Extract the [X, Y] coordinate from the center of the cell holding the provided text.  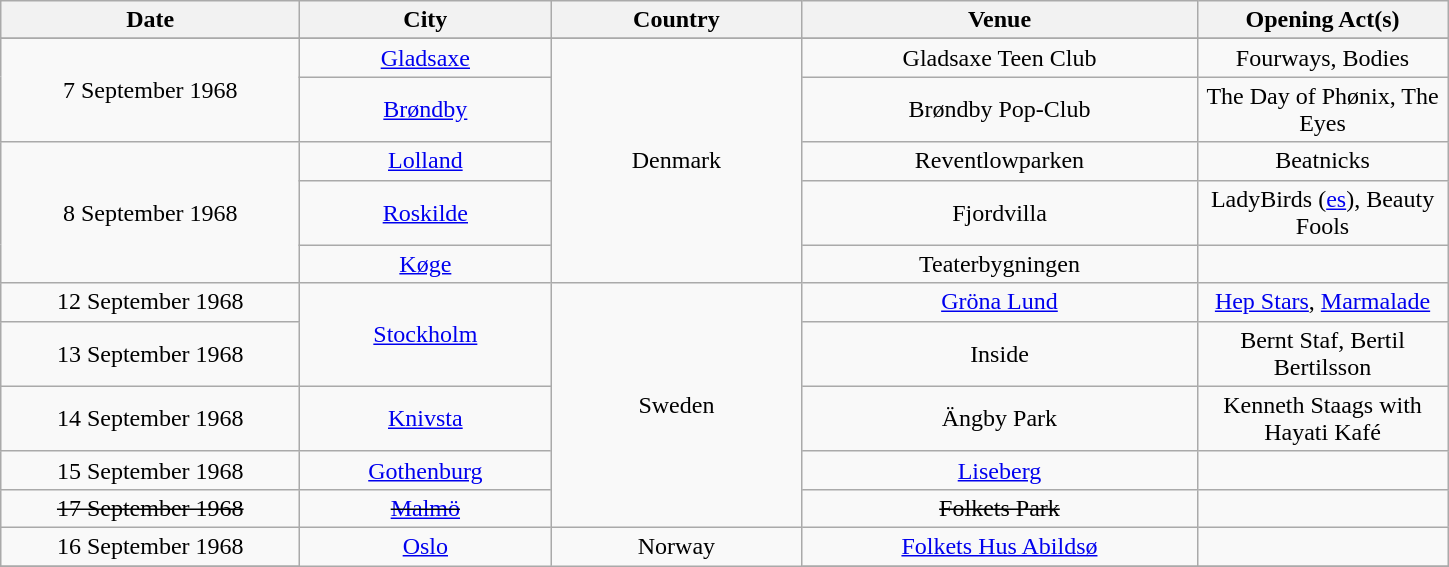
Stockholm [426, 334]
13 September 1968 [150, 354]
The Day of Phønix, The Eyes [1322, 110]
Brøndby Pop-Club [1000, 110]
Country [676, 20]
City [426, 20]
16 September 1968 [150, 546]
Lolland [426, 161]
Fjordvilla [1000, 212]
8 September 1968 [150, 212]
Kenneth Staags with Hayati Kafé [1322, 418]
Folkets Hus Abildsø [1000, 546]
Knivsta [426, 418]
Gröna Lund [1000, 302]
Oslo [426, 546]
Venue [1000, 20]
Ängby Park [1000, 418]
Køge [426, 264]
Liseberg [1000, 470]
Bernt Staf, Bertil Bertilsson [1322, 354]
Brøndby [426, 110]
Sweden [676, 405]
Gladsaxe Teen Club [1000, 58]
Malmö [426, 508]
Gothenburg [426, 470]
Gladsaxe [426, 58]
Roskilde [426, 212]
Date [150, 20]
Denmark [676, 161]
Fourways, Bodies [1322, 58]
Teaterbygningen [1000, 264]
Folkets Park [1000, 508]
12 September 1968 [150, 302]
Inside [1000, 354]
17 September 1968 [150, 508]
LadyBirds (es), Beauty Fools [1322, 212]
Norway [676, 546]
Opening Act(s) [1322, 20]
Hep Stars, Marmalade [1322, 302]
7 September 1968 [150, 90]
Reventlowparken [1000, 161]
15 September 1968 [150, 470]
14 September 1968 [150, 418]
Beatnicks [1322, 161]
